Determine the (x, y) coordinate at the center of the cell enclosing the given text.  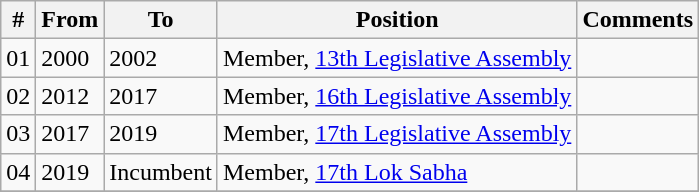
01 (18, 58)
From (70, 20)
2012 (70, 96)
Member, 16th Legislative Assembly (396, 96)
02 (18, 96)
Member, 13th Legislative Assembly (396, 58)
# (18, 20)
04 (18, 172)
Member, 17th Legislative Assembly (396, 134)
Incumbent (161, 172)
2002 (161, 58)
2000 (70, 58)
Position (396, 20)
Member, 17th Lok Sabha (396, 172)
Comments (638, 20)
To (161, 20)
03 (18, 134)
